Search for the cell housing the specified text and yield its (x, y) center coordinate. 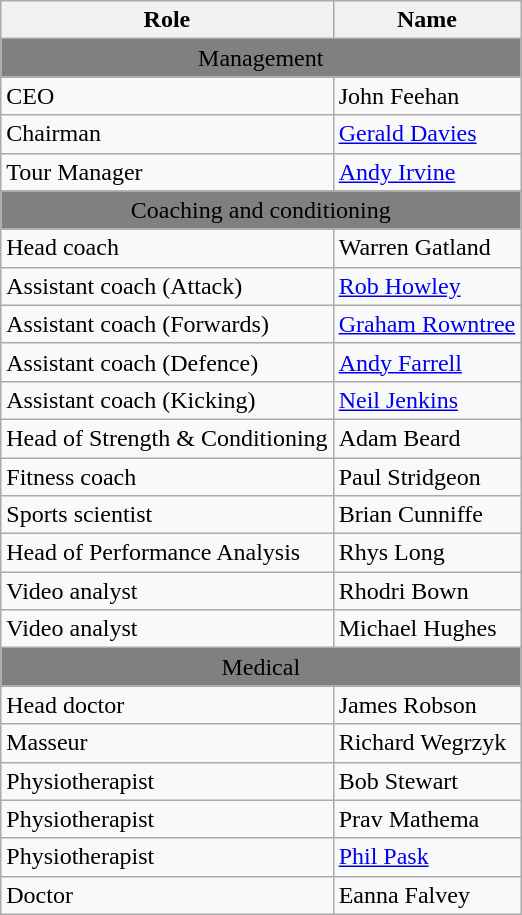
Andy Farrell (427, 362)
Warren Gatland (427, 248)
Neil Jenkins (427, 400)
Assistant coach (Kicking) (167, 400)
James Robson (427, 705)
Gerald Davies (427, 134)
Rhys Long (427, 553)
Tour Manager (167, 172)
CEO (167, 96)
Head doctor (167, 705)
Assistant coach (Forwards) (167, 324)
Role (167, 20)
Medical (261, 667)
Andy Irvine (427, 172)
Assistant coach (Defence) (167, 362)
Masseur (167, 743)
Assistant coach (Attack) (167, 286)
Name (427, 20)
Graham Rowntree (427, 324)
Michael Hughes (427, 629)
Brian Cunniffe (427, 515)
Richard Wegrzyk (427, 743)
Rob Howley (427, 286)
Head of Performance Analysis (167, 553)
Head coach (167, 248)
Head of Strength & Conditioning (167, 438)
Fitness coach (167, 477)
Coaching and conditioning (261, 210)
Chairman (167, 134)
Phil Pask (427, 857)
John Feehan (427, 96)
Prav Mathema (427, 819)
Sports scientist (167, 515)
Paul Stridgeon (427, 477)
Management (261, 58)
Bob Stewart (427, 781)
Eanna Falvey (427, 895)
Rhodri Bown (427, 591)
Doctor (167, 895)
Adam Beard (427, 438)
